Return the [x, y] coordinate for the center point of the cell that contains the specified text.  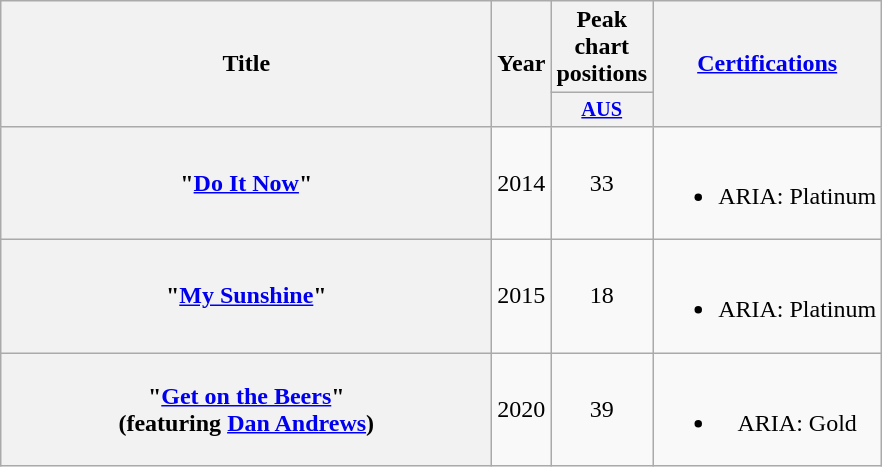
Title [246, 64]
"Do It Now" [246, 182]
ARIA: Gold [768, 410]
"My Sunshine" [246, 296]
2020 [522, 410]
39 [602, 410]
"Get on the Beers"(featuring Dan Andrews) [246, 410]
33 [602, 182]
Year [522, 64]
18 [602, 296]
Certifications [768, 64]
2014 [522, 182]
AUS [602, 110]
2015 [522, 296]
Peak chart positions [602, 47]
